For the text-containing cell, return its midpoint in (x, y) coordinate format. 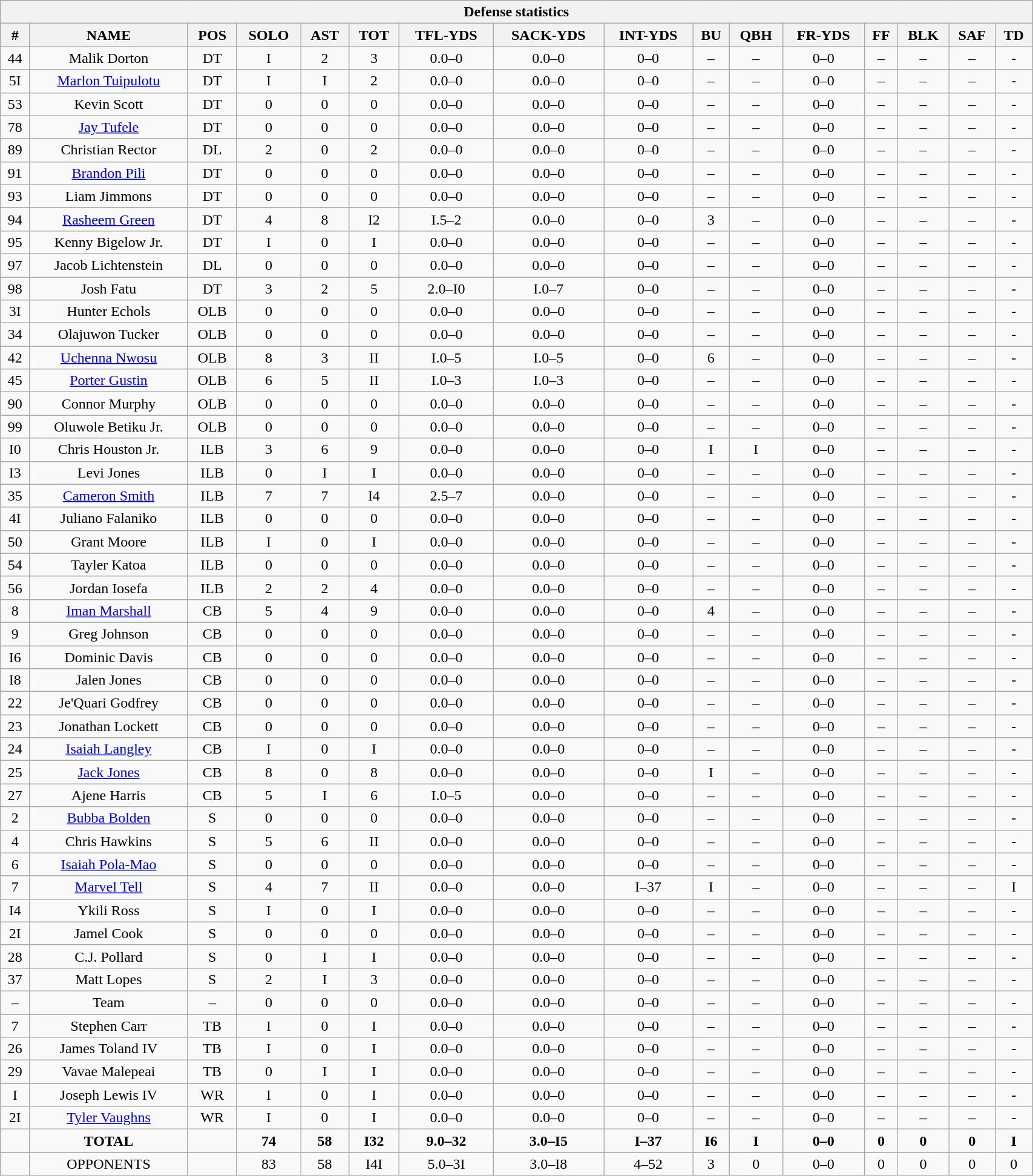
5I (15, 81)
91 (15, 173)
TD (1014, 35)
# (15, 35)
Cameron Smith (109, 496)
I.5–2 (447, 219)
50 (15, 542)
Je'Quari Godfrey (109, 703)
99 (15, 427)
54 (15, 565)
29 (15, 1072)
Oluwole Betiku Jr. (109, 427)
SAF (972, 35)
Liam Jimmons (109, 196)
Brandon Pili (109, 173)
94 (15, 219)
Stephen Carr (109, 1026)
56 (15, 588)
Chris Hawkins (109, 841)
74 (269, 1141)
Olajuwon Tucker (109, 335)
Marvel Tell (109, 887)
Vavae Malepeai (109, 1072)
Connor Murphy (109, 404)
2.0–I0 (447, 289)
5.0–3I (447, 1164)
78 (15, 127)
Chris Houston Jr. (109, 450)
Jordan Iosefa (109, 588)
Dominic Davis (109, 657)
3I (15, 312)
2.5–7 (447, 496)
Team (109, 1002)
Marlon Tuipulotu (109, 81)
45 (15, 381)
Jonathan Lockett (109, 726)
Christian Rector (109, 150)
22 (15, 703)
Kenny Bigelow Jr. (109, 242)
POS (212, 35)
27 (15, 795)
23 (15, 726)
Defense statistics (517, 12)
TOTAL (109, 1141)
Jalen Jones (109, 680)
44 (15, 58)
34 (15, 335)
AST (324, 35)
Levi Jones (109, 473)
I.0–7 (548, 289)
Jacob Lichtenstein (109, 265)
I4I (374, 1164)
BU (712, 35)
Jack Jones (109, 772)
Jamel Cook (109, 933)
89 (15, 150)
SACK-YDS (548, 35)
TOT (374, 35)
Isaiah Pola-Mao (109, 864)
37 (15, 979)
I3 (15, 473)
4–52 (649, 1164)
Ykili Ross (109, 910)
TFL-YDS (447, 35)
OPPONENTS (109, 1164)
Matt Lopes (109, 979)
3.0–I5 (548, 1141)
James Toland IV (109, 1049)
Joseph Lewis IV (109, 1095)
I8 (15, 680)
Josh Fatu (109, 289)
93 (15, 196)
4I (15, 519)
95 (15, 242)
INT-YDS (649, 35)
Rasheem Green (109, 219)
Isaiah Langley (109, 749)
FF (881, 35)
FR-YDS (823, 35)
Kevin Scott (109, 104)
I2 (374, 219)
Uchenna Nwosu (109, 358)
Grant Moore (109, 542)
Iman Marshall (109, 611)
C.J. Pollard (109, 956)
Greg Johnson (109, 634)
90 (15, 404)
53 (15, 104)
Malik Dorton (109, 58)
QBH (756, 35)
Hunter Echols (109, 312)
Tyler Vaughns (109, 1118)
Jay Tufele (109, 127)
SOLO (269, 35)
Tayler Katoa (109, 565)
98 (15, 289)
I32 (374, 1141)
NAME (109, 35)
Juliano Falaniko (109, 519)
3.0–I8 (548, 1164)
83 (269, 1164)
I0 (15, 450)
9.0–32 (447, 1141)
25 (15, 772)
BLK (923, 35)
28 (15, 956)
42 (15, 358)
Ajene Harris (109, 795)
35 (15, 496)
Porter Gustin (109, 381)
Bubba Bolden (109, 818)
26 (15, 1049)
97 (15, 265)
24 (15, 749)
